Provide the [X, Y] coordinate of the cell's center where the given text is located.  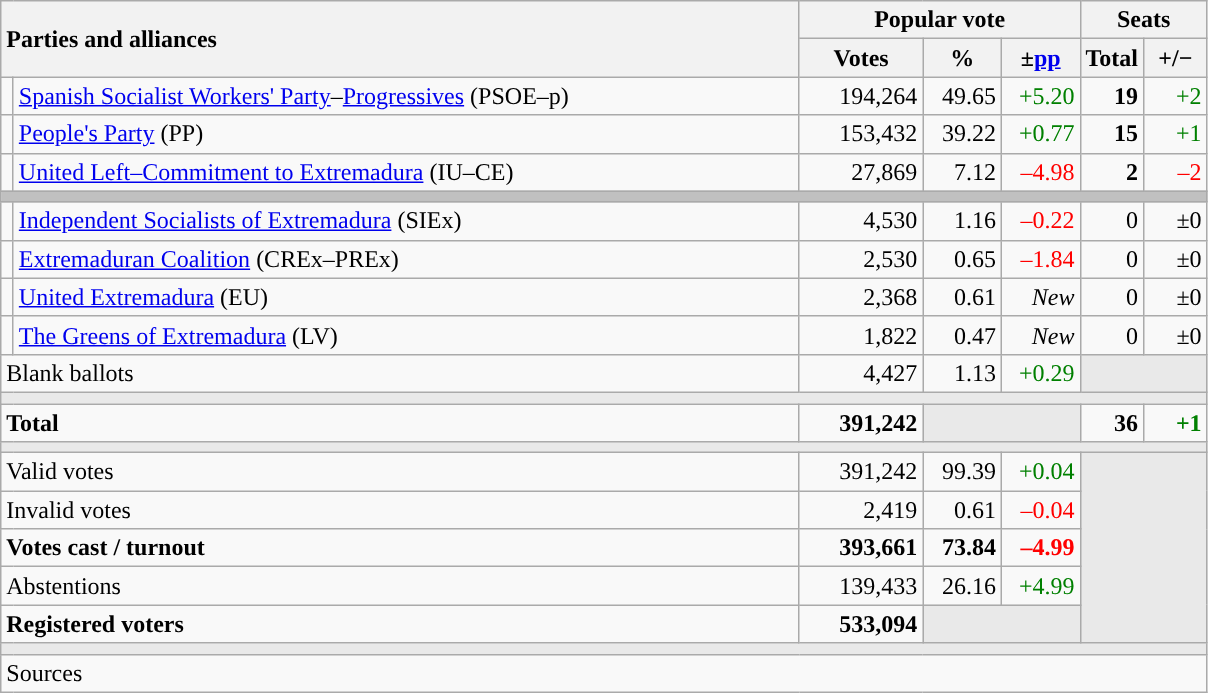
49.65 [962, 96]
–0.04 [1040, 510]
4,427 [861, 373]
United Extremadura (EU) [406, 297]
Popular vote [940, 20]
Abstentions [400, 586]
36 [1112, 423]
Invalid votes [400, 510]
26.16 [962, 586]
+/− [1176, 58]
–2 [1176, 172]
–0.22 [1040, 221]
1.13 [962, 373]
Registered voters [400, 624]
+0.04 [1040, 472]
Sources [604, 673]
–1.84 [1040, 259]
1.16 [962, 221]
139,433 [861, 586]
0.65 [962, 259]
15 [1112, 134]
Blank ballots [400, 373]
+0.77 [1040, 134]
Valid votes [400, 472]
153,432 [861, 134]
Independent Socialists of Extremadura (SIEx) [406, 221]
United Left–Commitment to Extremadura (IU–CE) [406, 172]
±pp [1040, 58]
The Greens of Extremadura (LV) [406, 335]
People's Party (PP) [406, 134]
27,869 [861, 172]
2,530 [861, 259]
19 [1112, 96]
99.39 [962, 472]
Votes [861, 58]
7.12 [962, 172]
+5.20 [1040, 96]
0.47 [962, 335]
533,094 [861, 624]
% [962, 58]
Spanish Socialist Workers' Party–Progressives (PSOE–p) [406, 96]
Seats [1144, 20]
73.84 [962, 548]
39.22 [962, 134]
393,661 [861, 548]
Extremaduran Coalition (CREx–PREx) [406, 259]
–4.99 [1040, 548]
–4.98 [1040, 172]
1,822 [861, 335]
2,368 [861, 297]
2 [1112, 172]
+4.99 [1040, 586]
Parties and alliances [400, 39]
+0.29 [1040, 373]
4,530 [861, 221]
Votes cast / turnout [400, 548]
+2 [1176, 96]
194,264 [861, 96]
2,419 [861, 510]
